Output the (X, Y) coordinate of the center of the cell containing the given text.  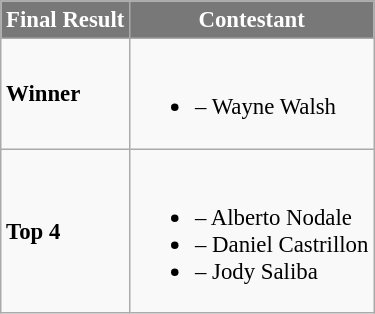
Final Result (66, 20)
– Alberto Nodale – Daniel Castrillon – Jody Saliba (252, 231)
Top 4 (66, 231)
– Wayne Walsh (252, 94)
Winner (66, 94)
Contestant (252, 20)
